For the text-containing cell, return its midpoint in (X, Y) coordinate format. 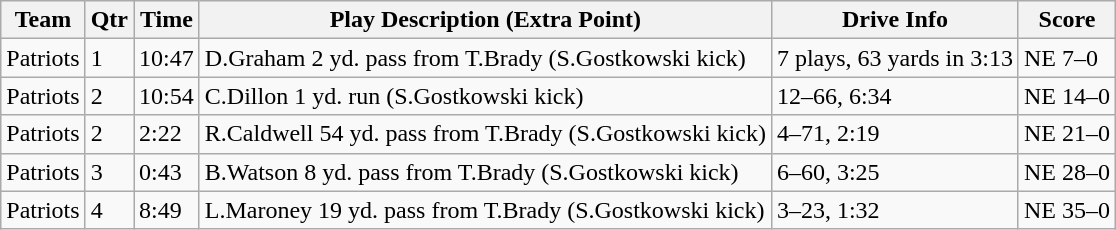
Qtr (109, 20)
NE 35–0 (1066, 210)
8:49 (167, 210)
Team (43, 20)
Time (167, 20)
L.Maroney 19 yd. pass from T.Brady (S.Gostkowski kick) (485, 210)
Drive Info (894, 20)
C.Dillon 1 yd. run (S.Gostkowski kick) (485, 96)
R.Caldwell 54 yd. pass from T.Brady (S.Gostkowski kick) (485, 134)
D.Graham 2 yd. pass from T.Brady (S.Gostkowski kick) (485, 58)
NE 21–0 (1066, 134)
12–66, 6:34 (894, 96)
1 (109, 58)
NE 7–0 (1066, 58)
2:22 (167, 134)
NE 28–0 (1066, 172)
7 plays, 63 yards in 3:13 (894, 58)
6–60, 3:25 (894, 172)
NE 14–0 (1066, 96)
0:43 (167, 172)
10:54 (167, 96)
Score (1066, 20)
Play Description (Extra Point) (485, 20)
3 (109, 172)
4–71, 2:19 (894, 134)
B.Watson 8 yd. pass from T.Brady (S.Gostkowski kick) (485, 172)
10:47 (167, 58)
4 (109, 210)
3–23, 1:32 (894, 210)
